Pinpoint the cell where the given text exists, returning its [x, y] midpoint coordinate. 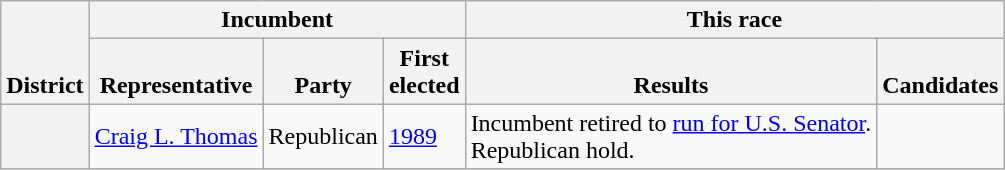
1989 [424, 136]
Craig L. Thomas [176, 136]
Firstelected [424, 72]
Republican [323, 136]
Representative [176, 72]
Results [671, 72]
This race [734, 20]
Incumbent [277, 20]
District [45, 52]
Party [323, 72]
Incumbent retired to run for U.S. Senator.Republican hold. [671, 136]
Candidates [940, 72]
